Provide the [X, Y] coordinate of the cell's center where the given text is located.  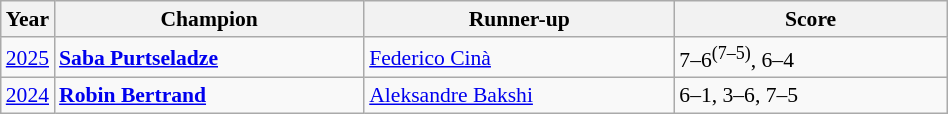
Runner-up [519, 19]
2025 [28, 58]
Robin Bertrand [209, 96]
Saba Purtseladze [209, 58]
Federico Cinà [519, 58]
2024 [28, 96]
Aleksandre Bakshi [519, 96]
Year [28, 19]
7–6(7–5), 6–4 [810, 58]
6–1, 3–6, 7–5 [810, 96]
Champion [209, 19]
Score [810, 19]
